Return the [X, Y] coordinate for the center point of the cell that contains the specified text.  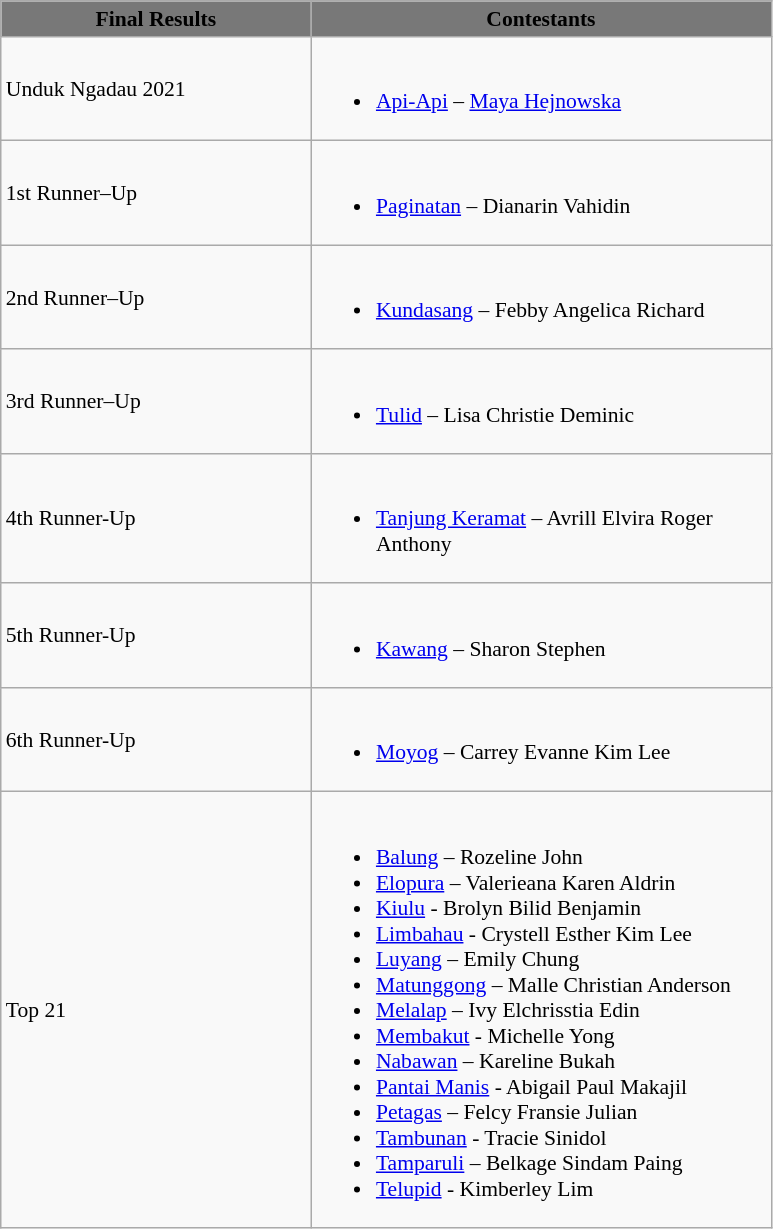
2nd Runner–Up [156, 297]
Api-Api – Maya Hejnowska [541, 89]
Top 21 [156, 1010]
Tanjung Keramat – Avrill Elvira Roger Anthony [541, 519]
6th Runner-Up [156, 740]
Unduk Ngadau 2021 [156, 89]
5th Runner-Up [156, 636]
4th Runner-Up [156, 519]
Moyog – Carrey Evanne Kim Lee [541, 740]
Kundasang – Febby Angelica Richard [541, 297]
Final Results [156, 19]
1st Runner–Up [156, 193]
Tulid – Lisa Christie Deminic [541, 402]
Contestants [541, 19]
3rd Runner–Up [156, 402]
Kawang – Sharon Stephen [541, 636]
Paginatan – Dianarin Vahidin [541, 193]
